Capture the cell that displays the provided text and extract its [X, Y] central coordinate. 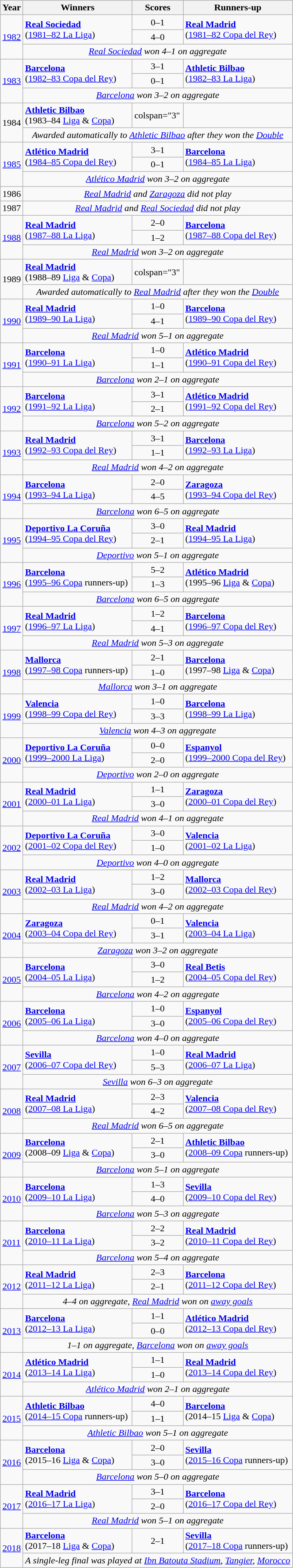
Espanyol(2005–06 Copa del Rey) [238, 1016]
Real Madrid(1988–89 Liga & Copa) [78, 272]
Zaragoza won 3–2 on aggregate [158, 950]
Barcelona(1991–92 La Liga) [78, 401]
2009 [12, 1155]
Real Madrid(2002–03 La Liga) [78, 884]
Atlético Madrid(2012–13 Copa del Rey) [238, 1323]
Atlético Madrid(1995–96 Liga & Copa) [238, 577]
Barcelona won 5–4 on aggregate [158, 1257]
Real Madrid(2016–17 La Liga) [78, 1499]
4–2 [157, 1111]
Real Madrid won 3–2 on aggregate [158, 252]
1990 [12, 321]
Barcelona(1995–96 Copa runners-up) [78, 577]
2016 [12, 1462]
Barcelona(1998–99 La Liga) [238, 709]
Mallorca won 3–1 on aggregate [158, 687]
4–4 on aggregate, Real Madrid won on away goals [158, 1301]
Mallorca(2002–03 Copa del Rey) [238, 884]
2005 [12, 979]
1998 [12, 672]
Real Madrid(1996–97 La Liga) [78, 621]
Athletic Bilbao(2014–15 Copa runners-up) [78, 1411]
Barcelona won 2–1 on aggregate [158, 379]
1995 [12, 540]
Real Madrid(2011–12 La Liga) [78, 1279]
Valencia won 4–3 on aggregate [158, 731]
Real Madrid(1989–90 La Liga) [78, 314]
2002 [12, 848]
Barcelona(2015–16 Liga & Copa) [78, 1455]
Deportivo La Coruña(2001–02 Copa del Rey) [78, 840]
1988 [12, 238]
Deportivo La Coruña(1994–95 Copa del Rey) [78, 533]
A single-leg final was played at Ibn Batouta Stadium, Tangier, Morocco [158, 1560]
Real Madrid(2007–08 La Liga) [78, 1104]
Real Madrid(1992–93 Copa del Rey) [78, 445]
Barcelona(2004–05 La Liga) [78, 972]
Real Madrid(2006–07 La Liga) [238, 1060]
Sevilla won 6–3 on aggregate [158, 1082]
Barcelona(2009–10 La Liga) [78, 1192]
Barcelona(2010–11 La Liga) [78, 1235]
Atlético Madrid won 3–2 on aggregate [158, 179]
Valencia(2003–04 La Liga) [238, 928]
Real Madrid(1981–82 Copa del Rey) [238, 30]
Barcelona won 5–0 on aggregate [158, 1477]
Real Madrid won 5–3 on aggregate [158, 643]
Atlético Madrid(2013–14 La Liga) [78, 1367]
2013 [12, 1330]
Real Madrid won 6–5 on aggregate [158, 1126]
2000 [12, 760]
Zaragoza(2003–04 Copa del Rey) [78, 928]
Barcelona(2008–09 Liga & Copa) [78, 1148]
2006 [12, 1023]
2–2 [157, 1228]
Barcelona(2016–17 Copa del Rey) [238, 1499]
Real Madrid(1994–95 La Liga) [238, 533]
1983 [12, 81]
Runners-up [238, 8]
1997 [12, 628]
Barcelona won 5–2 on aggregate [158, 423]
1989 [12, 279]
Real Madrid and Zaragoza did not play [158, 193]
Barcelona(1989–90 Copa del Rey) [238, 314]
Deportivo won 4–0 on aggregate [158, 862]
Barcelona won 5–1 on aggregate [158, 1170]
5–2 [157, 570]
2004 [12, 936]
1–1 on aggregate, Barcelona won on away goals [158, 1345]
Real Madrid(2010–11 Copa del Rey) [238, 1235]
2010 [12, 1199]
Barcelona(1993–94 La Liga) [78, 489]
Barcelona(1990–91 La Liga) [78, 357]
Barcelona(2014–15 Liga & Copa) [238, 1411]
1994 [12, 497]
Barcelona(1997–98 Liga & Copa) [238, 665]
1984 [12, 122]
1993 [12, 452]
Athletic Bilbao(1983–84 Liga & Copa) [78, 115]
2011 [12, 1243]
Real Madrid and Real Sociedad did not play [158, 208]
Real Betis(2004–05 Copa del Rey) [238, 972]
2014 [12, 1374]
Valencia(2001–02 La Liga) [238, 840]
2003 [12, 891]
1986 [12, 193]
Deportivo La Coruña(1999–2000 La Liga) [78, 753]
Barcelona(1982–83 Copa del Rey) [78, 73]
Winners [78, 8]
Mallorca(1997–98 Copa runners-up) [78, 665]
2017 [12, 1506]
Barcelona(2011–12 Copa del Rey) [238, 1279]
Barcelona(1996–97 Copa del Rey) [238, 621]
1999 [12, 716]
Awarded automatically to Real Madrid after they won the Double [158, 292]
Barcelona(1984–85 La Liga) [238, 157]
Barcelona won 4–0 on aggregate [158, 1038]
1987 [12, 208]
Awarded automatically to Athletic Bilbao after they won the Double [158, 135]
1996 [12, 584]
Real Madrid won 4–1 on aggregate [158, 818]
Barcelona(2017–18 Liga & Copa) [78, 1541]
Real Madrid(2000–01 La Liga) [78, 796]
Atlético Madrid(1991–92 Copa del Rey) [238, 401]
Scores [157, 8]
Espanyol(1999–2000 Copa del Rey) [238, 753]
2001 [12, 804]
Year [12, 8]
Deportivo won 5–1 on aggregate [158, 555]
3–3 [157, 716]
Valencia(2007–08 Copa del Rey) [238, 1104]
2007 [12, 1067]
Athletic Bilbao(1982–83 La Liga) [238, 73]
Barcelona(2012–13 La Liga) [78, 1323]
2018 [12, 1548]
4–5 [157, 497]
Valencia(1998–99 Copa del Rey) [78, 709]
Athletic Bilbao won 5–1 on aggregate [158, 1433]
Atlético Madrid won 2–1 on aggregate [158, 1389]
Atlético Madrid(1984–85 Copa del Rey) [78, 157]
Sevilla(2006–07 Copa del Rey) [78, 1060]
Zaragoza(1993–94 Copa del Rey) [238, 489]
Atlético Madrid(1990–91 Copa del Rey) [238, 357]
Deportivo won 2–0 on aggregate [158, 775]
Athletic Bilbao(2008–09 Copa runners-up) [238, 1148]
1991 [12, 365]
2012 [12, 1287]
Barcelona(1992–93 La Liga) [238, 445]
Barcelona(2005–06 La Liga) [78, 1016]
2015 [12, 1418]
1982 [12, 37]
Zaragoza(2000–01 Copa del Rey) [238, 796]
3–2 [157, 1243]
Real Madrid(1987–88 La Liga) [78, 230]
2008 [12, 1111]
Real Sociedad won 4–1 on aggregate [158, 52]
Real Sociedad(1981–82 La Liga) [78, 30]
Real Madrid(2013–14 Copa del Rey) [238, 1367]
5–3 [157, 1067]
1985 [12, 164]
Barcelona(1987–88 Copa del Rey) [238, 230]
Sevilla(2015–16 Copa runners-up) [238, 1455]
Barcelona won 4–2 on aggregate [158, 994]
Sevilla(2009–10 Copa del Rey) [238, 1192]
Barcelona won 3–2 on aggregate [158, 95]
1992 [12, 409]
Barcelona won 5–3 on aggregate [158, 1214]
Sevilla(2017–18 Copa runners-up) [238, 1541]
